Return the (x, y) coordinate for the center point of the cell that contains the specified text.  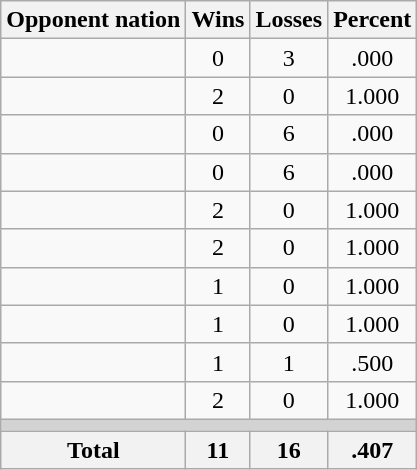
Opponent nation (94, 20)
Total (94, 449)
Wins (218, 20)
.407 (372, 449)
11 (218, 449)
.500 (372, 362)
16 (289, 449)
Losses (289, 20)
Percent (372, 20)
3 (289, 58)
